Determine the [X, Y] coordinate at the center of the cell enclosing the given text.  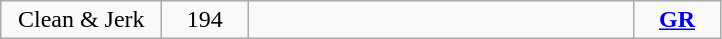
194 [205, 20]
Clean & Jerk [82, 20]
GR [677, 20]
